Locate the cell with the specified text and output its [X, Y] center coordinate. 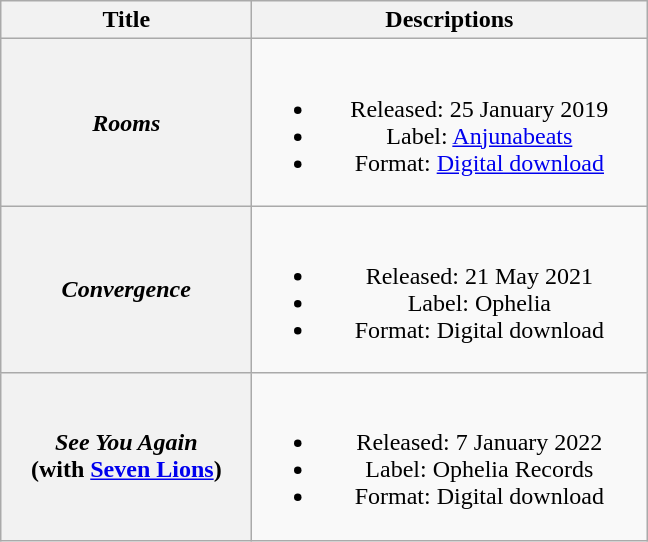
Rooms [126, 122]
Released: 25 January 2019Label: AnjunabeatsFormat: Digital download [450, 122]
Title [126, 20]
Convergence [126, 290]
See You Again (with Seven Lions) [126, 456]
Released: 7 January 2022Label: Ophelia RecordsFormat: Digital download [450, 456]
Descriptions [450, 20]
Released: 21 May 2021Label: OpheliaFormat: Digital download [450, 290]
